Locate the cell with the specified text and output its [X, Y] center coordinate. 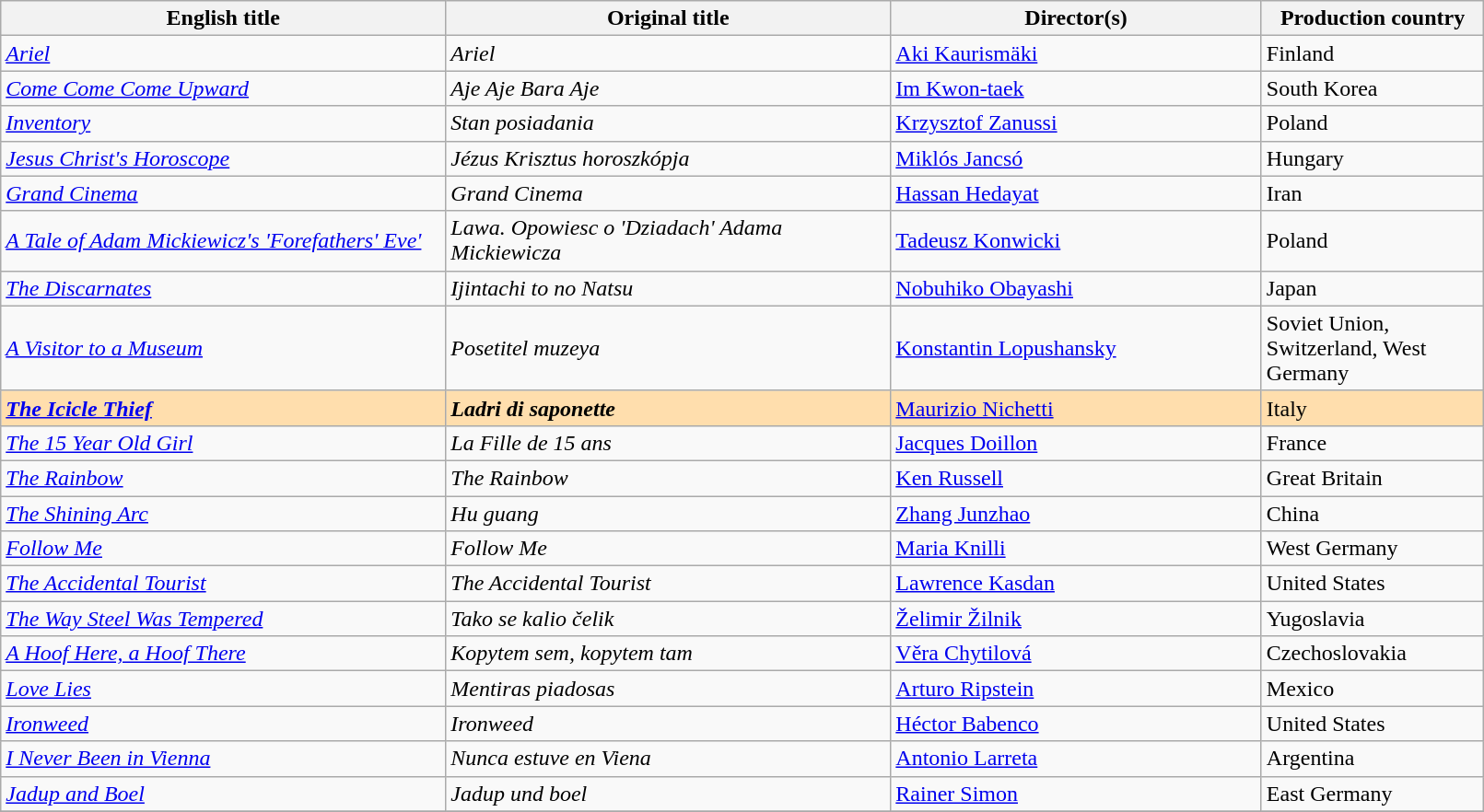
A Tale of Adam Mickiewicz's 'Forefathers' Eve' [223, 241]
The Shining Arc [223, 513]
Iran [1373, 193]
English title [223, 18]
Nunca estuve en Viena [669, 759]
Im Kwon-taek [1076, 88]
Jacques Doillon [1076, 443]
Jadup und boel [669, 794]
Ladri di saponette [669, 408]
Jadup and Boel [223, 794]
Héctor Babenco [1076, 724]
Mentiras piadosas [669, 689]
Director(s) [1076, 18]
Maurizio Nichetti [1076, 408]
La Fille de 15 ans [669, 443]
Zhang Junzhao [1076, 513]
Great Britain [1373, 478]
I Never Been in Vienna [223, 759]
Rainer Simon [1076, 794]
Come Come Come Upward [223, 88]
Jézus Krisztus horoszkópja [669, 158]
France [1373, 443]
Želimir Žilnik [1076, 619]
Soviet Union, Switzerland, West Germany [1373, 348]
Krzysztof Zanussi [1076, 123]
A Visitor to a Museum [223, 348]
The Discarnates [223, 288]
Posetitel muzeya [669, 348]
Ijintachi to no Natsu [669, 288]
Production country [1373, 18]
Nobuhiko Obayashi [1076, 288]
Finland [1373, 53]
Věra Chytilová [1076, 654]
East Germany [1373, 794]
The Way Steel Was Tempered [223, 619]
Jesus Christ's Horoscope [223, 158]
Hungary [1373, 158]
Italy [1373, 408]
Maria Knilli [1076, 549]
South Korea [1373, 88]
Hu guang [669, 513]
Lawrence Kasdan [1076, 584]
Lawa. Opowiesc o 'Dziadach' Adama Mickiewicza [669, 241]
The 15 Year Old Girl [223, 443]
Mexico [1373, 689]
Japan [1373, 288]
China [1373, 513]
The Icicle Thief [223, 408]
Aki Kaurismäki [1076, 53]
Tako se kalio čelik [669, 619]
Konstantin Lopushansky [1076, 348]
Inventory [223, 123]
A Hoof Here, a Hoof There [223, 654]
Argentina [1373, 759]
Kopytem sem, kopytem tam [669, 654]
Yugoslavia [1373, 619]
Antonio Larreta [1076, 759]
Original title [669, 18]
Stan posiadania [669, 123]
West Germany [1373, 549]
Aje Aje Bara Aje [669, 88]
Czechoslovakia [1373, 654]
Miklós Jancsó [1076, 158]
Hassan Hedayat [1076, 193]
Arturo Ripstein [1076, 689]
Love Lies [223, 689]
Tadeusz Konwicki [1076, 241]
Ken Russell [1076, 478]
